For the text-containing cell, return its midpoint in (X, Y) coordinate format. 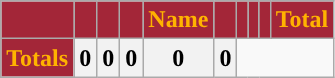
Name (178, 20)
Totals (38, 58)
Total (302, 20)
